Return the [x, y] coordinate for the center point of the cell that contains the specified text.  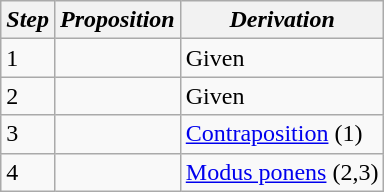
1 [28, 58]
2 [28, 96]
Proposition [117, 20]
Contraposition (1) [282, 134]
Derivation [282, 20]
4 [28, 172]
3 [28, 134]
Step [28, 20]
Modus ponens (2,3) [282, 172]
